For the text-containing cell, return its midpoint in (x, y) coordinate format. 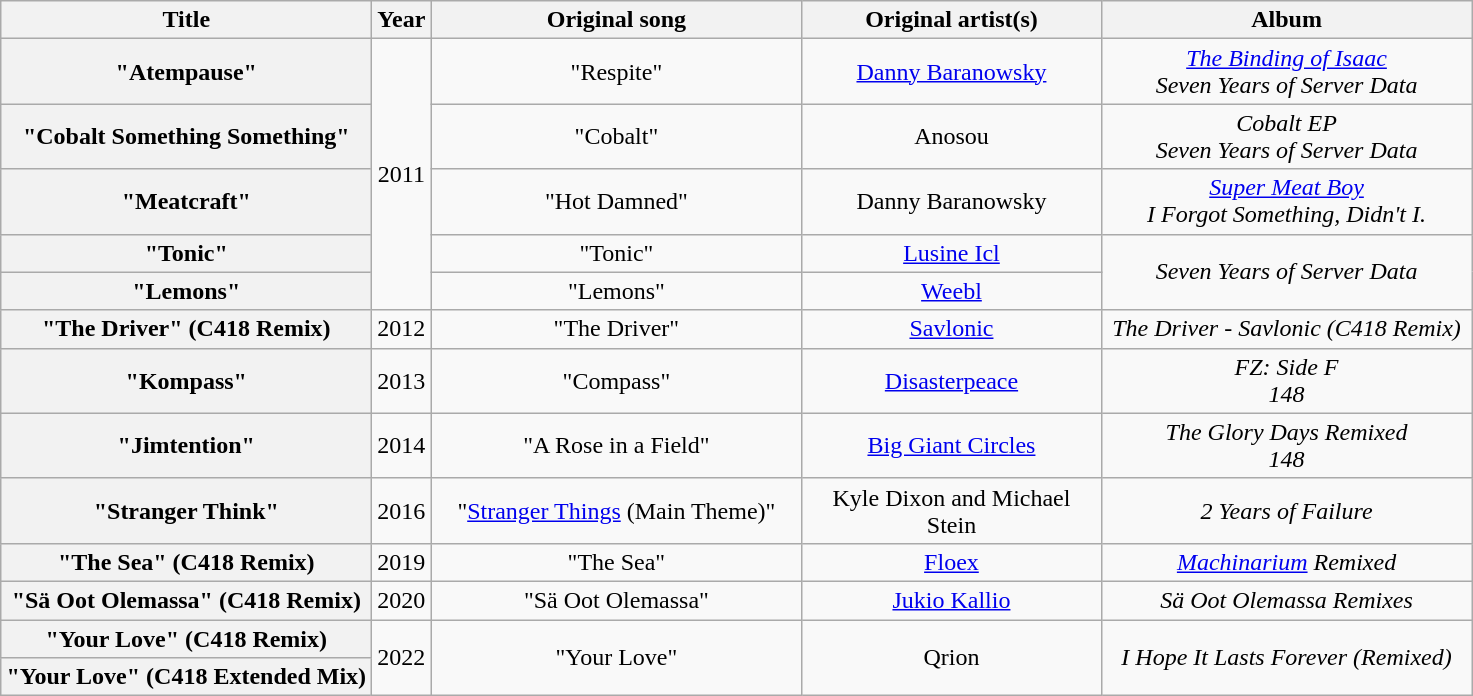
I Hope It Lasts Forever (Remixed) (1286, 658)
Savlonic (952, 329)
Floex (952, 562)
"Jimtention" (186, 446)
Super Meat BoyI Forgot Something, Didn't I. (1286, 202)
"Cobalt" (616, 136)
"Sä Oot Olemassa" (C418 Remix) (186, 600)
Year (402, 20)
Cobalt EPSeven Years of Server Data (1286, 136)
"Cobalt Something Something" (186, 136)
Qrion (952, 658)
Original artist(s) (952, 20)
FZ: Side F148 (1286, 380)
"The Sea" (C418 Remix) (186, 562)
"Your Love" (616, 658)
Seven Years of Server Data (1286, 272)
Original song (616, 20)
"A Rose in a Field" (616, 446)
Title (186, 20)
The Glory Days Remixed148 (1286, 446)
"Hot Damned" (616, 202)
"The Driver" (C418 Remix) (186, 329)
"Sä Oot Olemassa" (616, 600)
Weebl (952, 291)
2022 (402, 658)
Big Giant Circles (952, 446)
2019 (402, 562)
"Stranger Think" (186, 510)
"The Sea" (616, 562)
2012 (402, 329)
2016 (402, 510)
"Your Love" (C418 Remix) (186, 639)
Disasterpeace (952, 380)
Machinarium Remixed (1286, 562)
Jukio Kallio (952, 600)
2014 (402, 446)
"Meatcraft" (186, 202)
Sä Oot Olemassa Remixes (1286, 600)
"Atempause" (186, 72)
Kyle Dixon and Michael Stein (952, 510)
Lusine Icl (952, 253)
"Stranger Things (Main Theme)" (616, 510)
Album (1286, 20)
2 Years of Failure (1286, 510)
2011 (402, 174)
The Binding of IsaacSeven Years of Server Data (1286, 72)
Anosou (952, 136)
The Driver - Savlonic (C418 Remix) (1286, 329)
2013 (402, 380)
2020 (402, 600)
"Your Love" (C418 Extended Mix) (186, 677)
"Respite" (616, 72)
"Kompass" (186, 380)
"The Driver" (616, 329)
"Compass" (616, 380)
